Capture the cell that displays the provided text and extract its (X, Y) central coordinate. 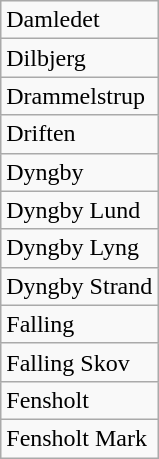
Dyngby Strand (80, 286)
Dyngby Lund (80, 210)
Falling Skov (80, 362)
Drammelstrup (80, 96)
Damledet (80, 20)
Dyngby (80, 172)
Dilbjerg (80, 58)
Fensholt (80, 400)
Driften (80, 134)
Dyngby Lyng (80, 248)
Fensholt Mark (80, 438)
Falling (80, 324)
